Locate the cell with the specified text and output its (x, y) center coordinate. 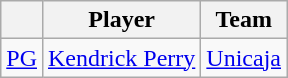
Team (244, 20)
PG (22, 58)
Unicaja (244, 58)
Kendrick Perry (121, 58)
Player (121, 20)
